Capture the cell that displays the provided text and extract its (x, y) central coordinate. 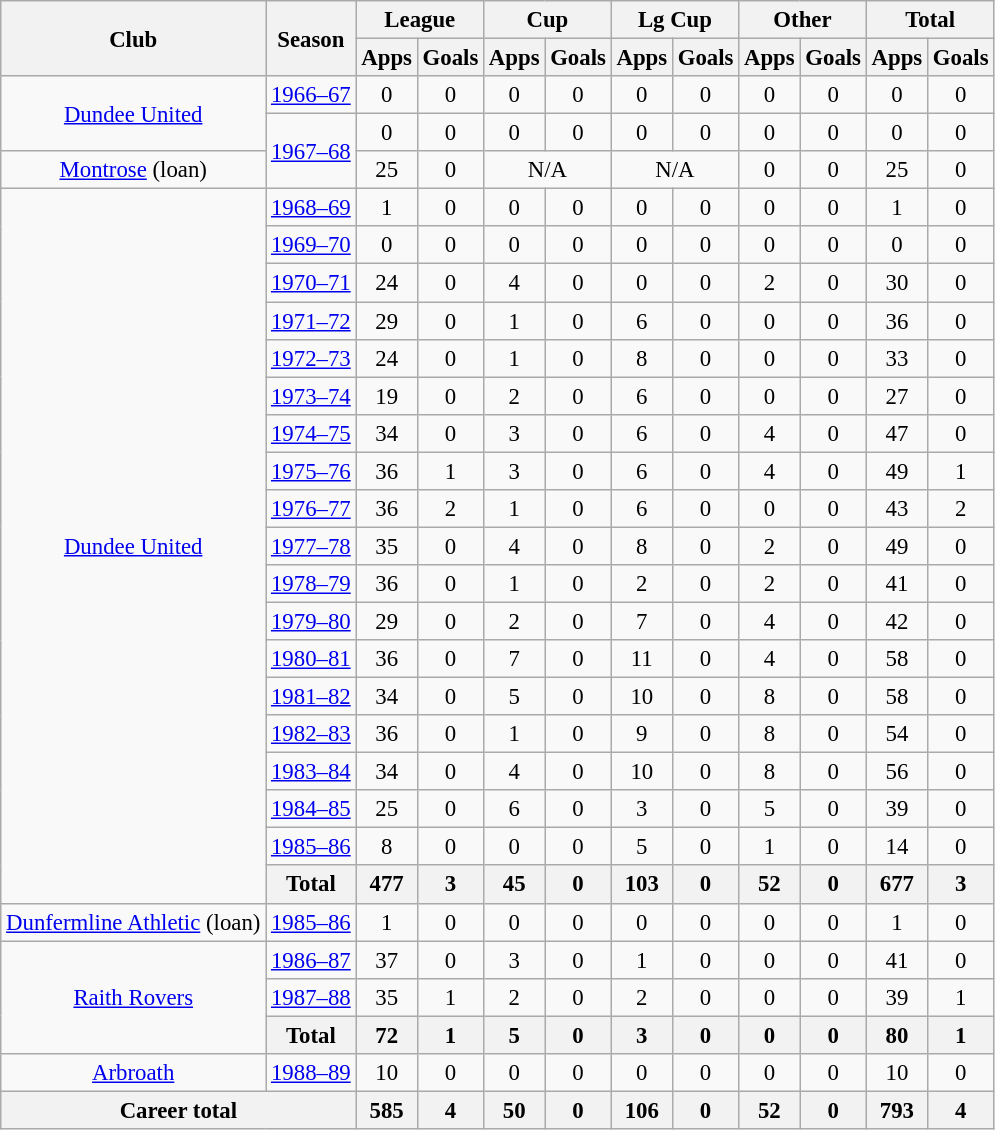
1980–81 (311, 659)
1979–80 (311, 621)
33 (896, 358)
1984–85 (311, 809)
1971–72 (311, 321)
Club (134, 38)
1972–73 (311, 358)
1975–76 (311, 471)
1976–77 (311, 509)
1983–84 (311, 772)
27 (896, 396)
477 (386, 885)
Dunfermline Athletic (loan) (134, 922)
1978–79 (311, 584)
106 (642, 1110)
Season (311, 38)
League (420, 20)
30 (896, 283)
80 (896, 1035)
45 (514, 885)
Cup (548, 20)
19 (386, 396)
1973–74 (311, 396)
1966–67 (311, 95)
1974–75 (311, 433)
11 (642, 659)
1977–78 (311, 546)
43 (896, 509)
1970–71 (311, 283)
37 (386, 960)
1988–89 (311, 1073)
Other (803, 20)
1987–88 (311, 997)
Montrose (loan) (134, 170)
56 (896, 772)
1981–82 (311, 697)
9 (642, 734)
1982–83 (311, 734)
50 (514, 1110)
1969–70 (311, 245)
Lg Cup (675, 20)
Career total (178, 1110)
14 (896, 847)
54 (896, 734)
585 (386, 1110)
793 (896, 1110)
1986–87 (311, 960)
1968–69 (311, 208)
1967–68 (311, 152)
103 (642, 885)
47 (896, 433)
Raith Rovers (134, 998)
Arbroath (134, 1073)
72 (386, 1035)
42 (896, 621)
677 (896, 885)
